Find where the given text appears and provide that cell's center as (X, Y) coordinate. 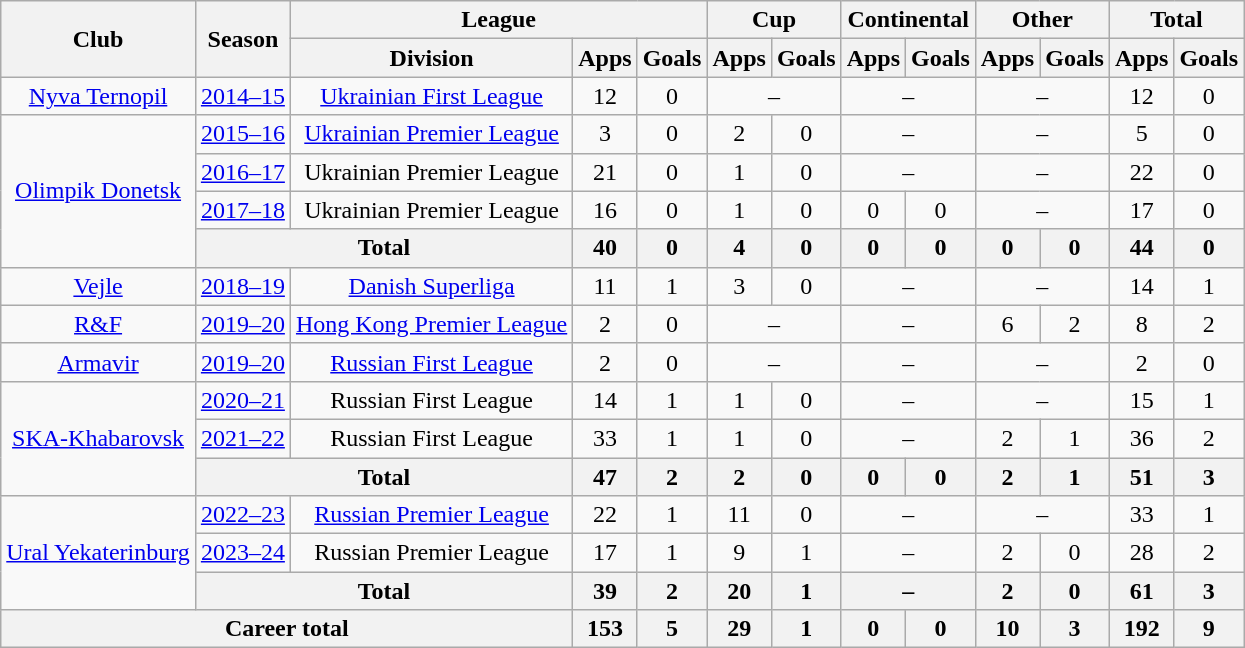
2015–16 (242, 134)
40 (605, 248)
21 (605, 172)
SKA-Khabarovsk (98, 438)
44 (1141, 248)
28 (1141, 553)
192 (1141, 629)
39 (605, 591)
2023–24 (242, 553)
Ukrainian First League (431, 96)
Olimpik Donetsk (98, 191)
2017–18 (242, 210)
Cup (774, 20)
2018–19 (242, 286)
Danish Superliga (431, 286)
R&F (98, 324)
2014–15 (242, 96)
2022–23 (242, 515)
2020–21 (242, 400)
League (498, 20)
2016–17 (242, 172)
Nyva Ternopil (98, 96)
Hong Kong Premier League (431, 324)
8 (1141, 324)
Ural Yekaterinburg (98, 553)
Vejle (98, 286)
6 (1007, 324)
Career total (287, 629)
Division (431, 58)
Continental (908, 20)
61 (1141, 591)
20 (739, 591)
29 (739, 629)
47 (605, 477)
Other (1042, 20)
153 (605, 629)
4 (739, 248)
36 (1141, 438)
16 (605, 210)
15 (1141, 400)
2021–22 (242, 438)
Season (242, 39)
Armavir (98, 362)
Club (98, 39)
10 (1007, 629)
51 (1141, 477)
